Find where the given text appears and provide that cell's center as (X, Y) coordinate. 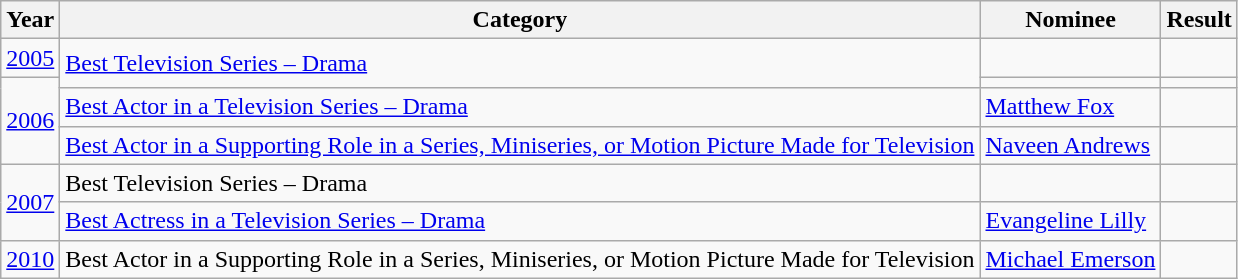
Nominee (1070, 20)
Michael Emerson (1070, 259)
Matthew Fox (1070, 107)
2006 (30, 120)
Best Actress in a Television Series – Drama (520, 221)
Evangeline Lilly (1070, 221)
Category (520, 20)
Year (30, 20)
2007 (30, 202)
Best Actor in a Television Series – Drama (520, 107)
Naveen Andrews (1070, 145)
2005 (30, 58)
Result (1199, 20)
2010 (30, 259)
